Search for the cell housing the specified text and yield its (x, y) center coordinate. 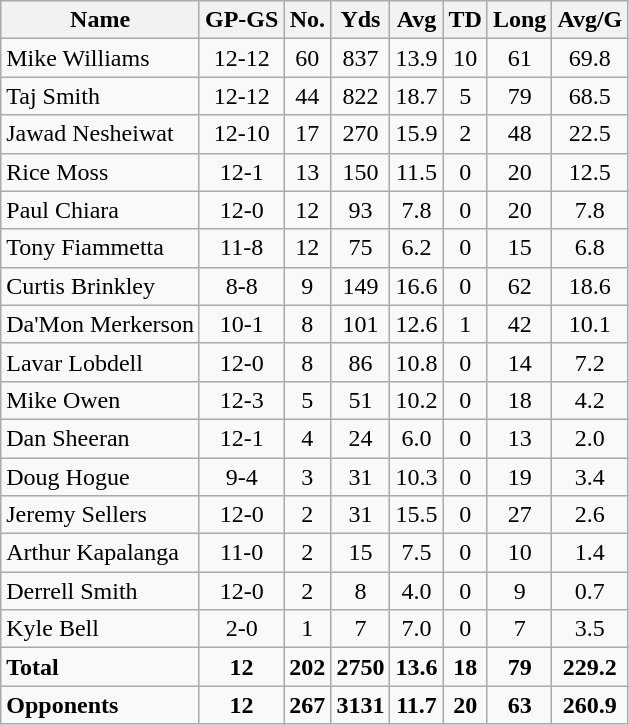
51 (360, 400)
3131 (360, 705)
12-10 (241, 134)
12-3 (241, 400)
13.6 (416, 667)
10.3 (416, 477)
48 (519, 134)
6.0 (416, 438)
19 (519, 477)
837 (360, 58)
15.9 (416, 134)
4.2 (590, 400)
Taj Smith (100, 96)
8-8 (241, 286)
229.2 (590, 667)
11-8 (241, 248)
Jawad Nesheiwat (100, 134)
6.2 (416, 248)
7.2 (590, 362)
Mike Williams (100, 58)
17 (308, 134)
27 (519, 515)
10-1 (241, 324)
10.8 (416, 362)
822 (360, 96)
24 (360, 438)
2.0 (590, 438)
267 (308, 705)
60 (308, 58)
9-4 (241, 477)
11.7 (416, 705)
TD (465, 20)
10.1 (590, 324)
150 (360, 172)
12.6 (416, 324)
4 (308, 438)
15.5 (416, 515)
12.5 (590, 172)
270 (360, 134)
22.5 (590, 134)
44 (308, 96)
Lavar Lobdell (100, 362)
202 (308, 667)
68.5 (590, 96)
3.5 (590, 629)
11.5 (416, 172)
Da'Mon Merkerson (100, 324)
3.4 (590, 477)
62 (519, 286)
69.8 (590, 58)
Curtis Brinkley (100, 286)
2-0 (241, 629)
Avg (416, 20)
18.7 (416, 96)
7.5 (416, 553)
2.6 (590, 515)
61 (519, 58)
Arthur Kapalanga (100, 553)
Opponents (100, 705)
3 (308, 477)
16.6 (416, 286)
4.0 (416, 591)
Rice Moss (100, 172)
Jeremy Sellers (100, 515)
Tony Fiammetta (100, 248)
2750 (360, 667)
6.8 (590, 248)
11-0 (241, 553)
Yds (360, 20)
Derrell Smith (100, 591)
Total (100, 667)
Dan Sheeran (100, 438)
260.9 (590, 705)
Kyle Bell (100, 629)
Doug Hogue (100, 477)
14 (519, 362)
Avg/G (590, 20)
42 (519, 324)
Paul Chiara (100, 210)
75 (360, 248)
Long (519, 20)
GP-GS (241, 20)
7.0 (416, 629)
86 (360, 362)
149 (360, 286)
101 (360, 324)
Name (100, 20)
0.7 (590, 591)
10.2 (416, 400)
18.6 (590, 286)
1.4 (590, 553)
63 (519, 705)
13.9 (416, 58)
No. (308, 20)
Mike Owen (100, 400)
93 (360, 210)
